Pinpoint the cell where the given text exists, returning its [x, y] midpoint coordinate. 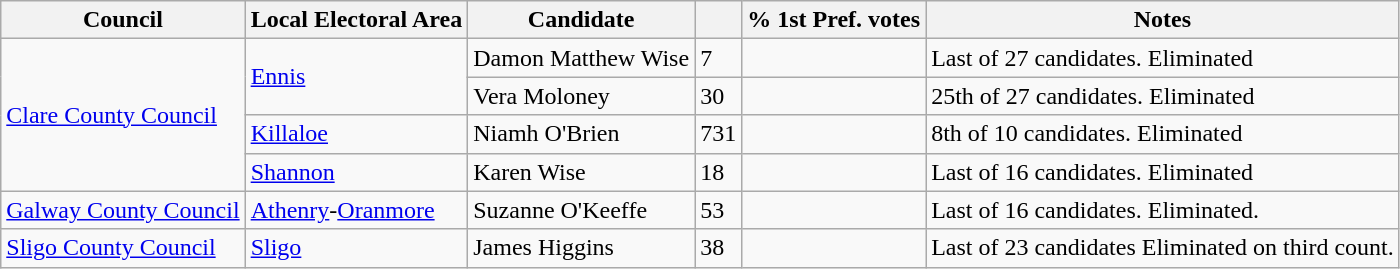
Last of 16 candidates. Eliminated. [1163, 210]
Last of 16 candidates. Eliminated [1163, 172]
Last of 23 candidates Eliminated on third count. [1163, 248]
Karen Wise [582, 172]
Last of 27 candidates. Eliminated [1163, 58]
Council [123, 20]
% 1st Pref. votes [834, 20]
Local Electoral Area [356, 20]
8th of 10 candidates. Eliminated [1163, 134]
38 [718, 248]
Ennis [356, 77]
7 [718, 58]
Candidate [582, 20]
Niamh O'Brien [582, 134]
25th of 27 candidates. Eliminated [1163, 96]
Clare County Council [123, 115]
Killaloe [356, 134]
731 [718, 134]
18 [718, 172]
Notes [1163, 20]
Athenry-Oranmore [356, 210]
James Higgins [582, 248]
Sligo [356, 248]
Sligo County Council [123, 248]
Galway County Council [123, 210]
Suzanne O'Keeffe [582, 210]
53 [718, 210]
30 [718, 96]
Damon Matthew Wise [582, 58]
Vera Moloney [582, 96]
Shannon [356, 172]
